Locate the cell with the specified text and output its [x, y] center coordinate. 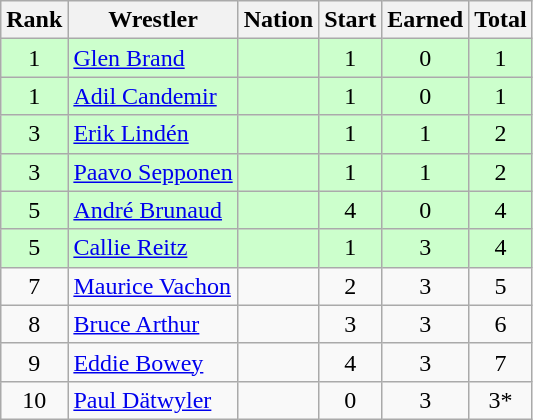
Earned [426, 20]
André Brunaud [153, 210]
Nation [278, 20]
3* [501, 400]
Bruce Arthur [153, 324]
Glen Brand [153, 58]
Erik Lindén [153, 134]
10 [34, 400]
8 [34, 324]
6 [501, 324]
Paavo Sepponen [153, 172]
Total [501, 20]
9 [34, 362]
Wrestler [153, 20]
Adil Candemir [153, 96]
Eddie Bowey [153, 362]
Paul Dätwyler [153, 400]
Rank [34, 20]
Maurice Vachon [153, 286]
Callie Reitz [153, 248]
Start [350, 20]
